Locate the cell with the specified text and output its (x, y) center coordinate. 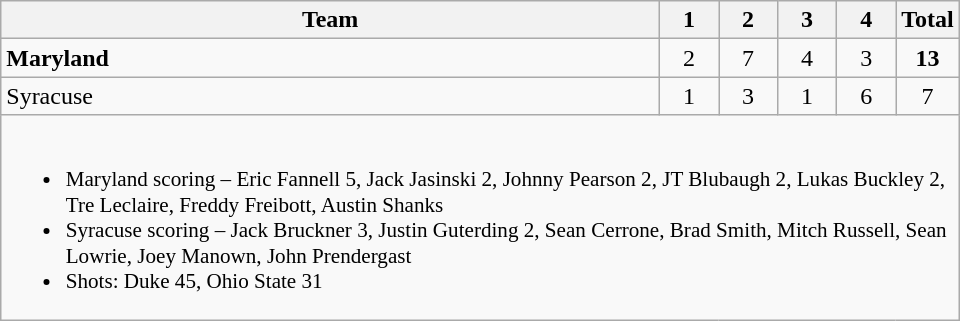
Team (330, 20)
Total (928, 20)
Syracuse (330, 96)
Maryland (330, 58)
13 (928, 58)
6 (866, 96)
